Search for the cell housing the specified text and yield its (x, y) center coordinate. 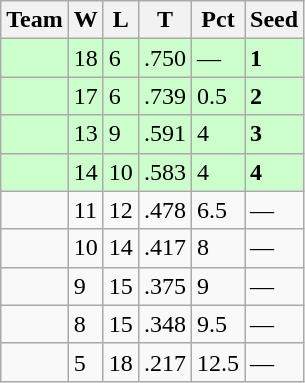
12 (120, 210)
.375 (164, 286)
0.5 (218, 96)
3 (274, 134)
2 (274, 96)
.478 (164, 210)
W (86, 20)
13 (86, 134)
Pct (218, 20)
.583 (164, 172)
T (164, 20)
.750 (164, 58)
6.5 (218, 210)
Team (35, 20)
9.5 (218, 324)
L (120, 20)
1 (274, 58)
17 (86, 96)
.591 (164, 134)
5 (86, 362)
.739 (164, 96)
11 (86, 210)
.417 (164, 248)
12.5 (218, 362)
.348 (164, 324)
.217 (164, 362)
Seed (274, 20)
